Pinpoint the cell where the given text exists, returning its (x, y) midpoint coordinate. 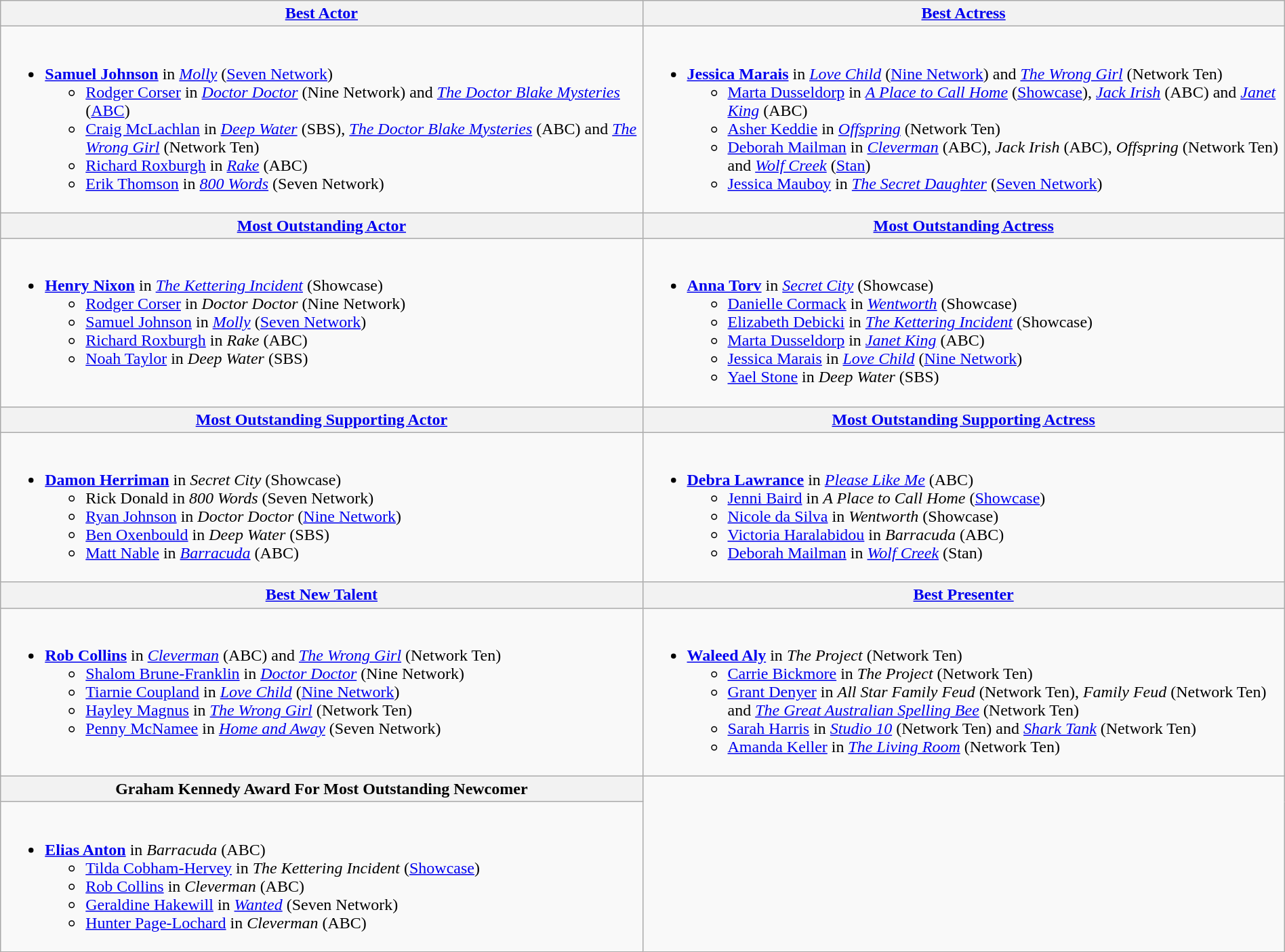
Most Outstanding Supporting Actress (964, 419)
Best Actress (964, 14)
Best Presenter (964, 595)
Best Actor (321, 14)
Graham Kennedy Award For Most Outstanding Newcomer (321, 789)
Most Outstanding Actor (321, 226)
Most Outstanding Actress (964, 226)
Best New Talent (321, 595)
Most Outstanding Supporting Actor (321, 419)
